Extract the [X, Y] coordinate from the center of the cell holding the provided text.  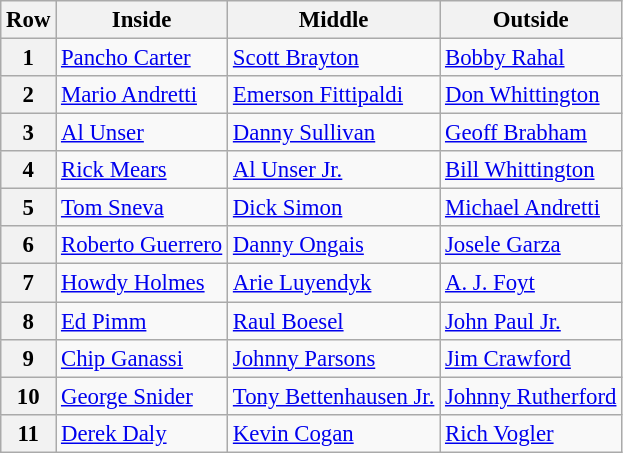
Josele Garza [531, 245]
Mario Andretti [142, 95]
Outside [531, 20]
Derek Daly [142, 433]
Rich Vogler [531, 433]
Kevin Cogan [334, 433]
A. J. Foyt [531, 283]
Bobby Rahal [531, 58]
Tom Sneva [142, 208]
George Snider [142, 396]
Al Unser [142, 133]
Bill Whittington [531, 170]
Scott Brayton [334, 58]
Roberto Guerrero [142, 245]
4 [28, 170]
Emerson Fittipaldi [334, 95]
1 [28, 58]
Raul Boesel [334, 321]
Arie Luyendyk [334, 283]
11 [28, 433]
Ed Pimm [142, 321]
10 [28, 396]
Danny Sullivan [334, 133]
Johnny Rutherford [531, 396]
Don Whittington [531, 95]
Michael Andretti [531, 208]
7 [28, 283]
Tony Bettenhausen Jr. [334, 396]
Howdy Holmes [142, 283]
9 [28, 358]
Dick Simon [334, 208]
Rick Mears [142, 170]
8 [28, 321]
Inside [142, 20]
5 [28, 208]
3 [28, 133]
Johnny Parsons [334, 358]
Pancho Carter [142, 58]
John Paul Jr. [531, 321]
Chip Ganassi [142, 358]
Row [28, 20]
Al Unser Jr. [334, 170]
Jim Crawford [531, 358]
6 [28, 245]
Danny Ongais [334, 245]
Geoff Brabham [531, 133]
2 [28, 95]
Middle [334, 20]
